Provide the [x, y] coordinate of the cell's center where the given text is located.  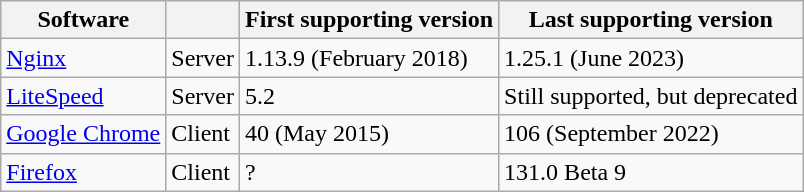
First supporting version [370, 20]
Google Chrome [84, 134]
Nginx [84, 58]
Last supporting version [651, 20]
Firefox [84, 172]
Software [84, 20]
? [370, 172]
1.25.1 (June 2023) [651, 58]
1.13.9 (February 2018) [370, 58]
Still supported, but deprecated [651, 96]
131.0 Beta 9 [651, 172]
LiteSpeed [84, 96]
5.2 [370, 96]
40 (May 2015) [370, 134]
106 (September 2022) [651, 134]
